Detect which cell encompasses the target text, then output its [X, Y] center coordinate. 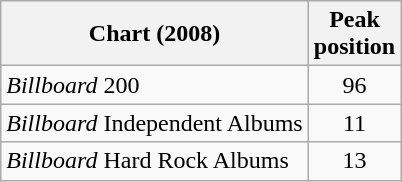
Billboard Hard Rock Albums [155, 161]
Billboard Independent Albums [155, 123]
13 [354, 161]
96 [354, 85]
Billboard 200 [155, 85]
Chart (2008) [155, 34]
Peakposition [354, 34]
11 [354, 123]
